Return the [X, Y] coordinate for the center point of the cell that contains the specified text.  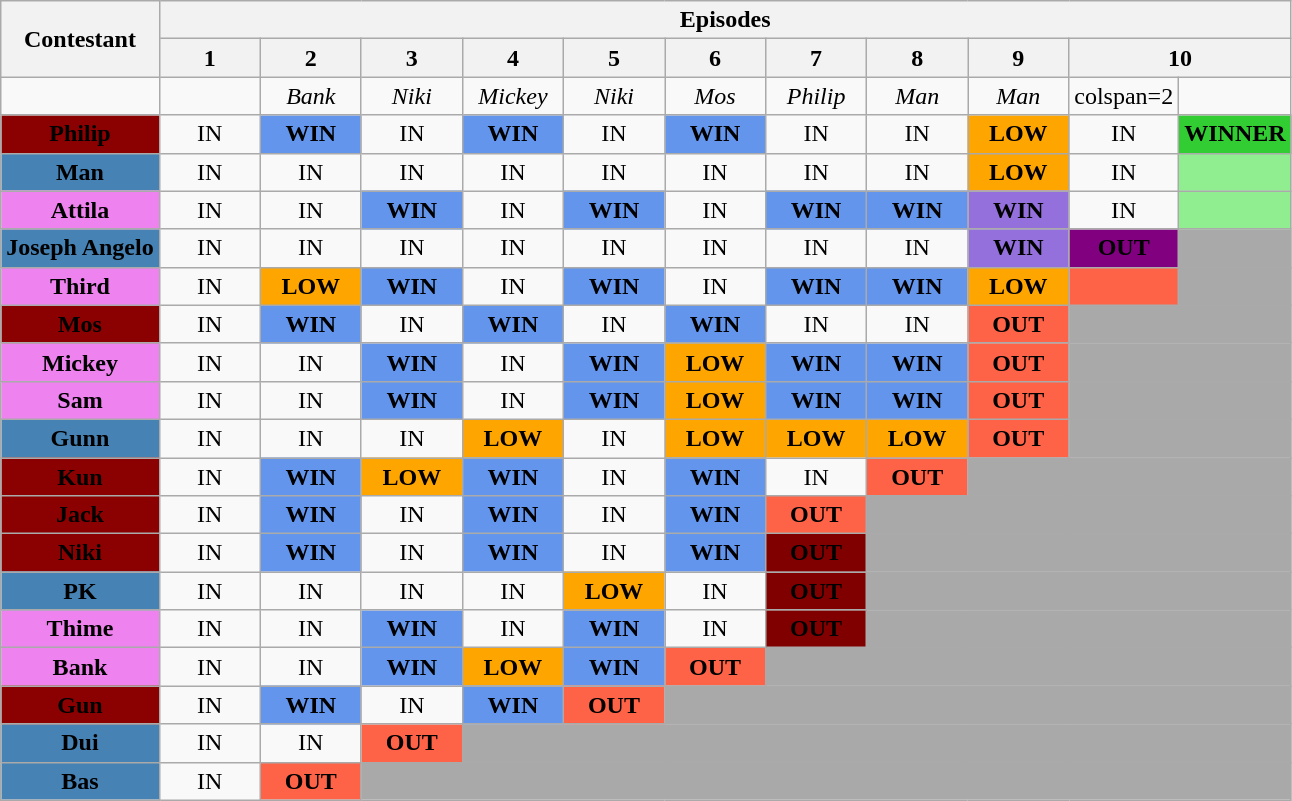
3 [412, 58]
4 [512, 58]
WINNER [1235, 134]
Gun [80, 705]
2 [310, 58]
Dui [80, 743]
Third [80, 286]
colspan=2 [1124, 96]
Attila [80, 210]
Gunn [80, 438]
PK [80, 591]
8 [918, 58]
Kun [80, 477]
9 [1018, 58]
10 [1180, 58]
7 [816, 58]
6 [714, 58]
1 [210, 58]
Joseph Angelo [80, 248]
Episodes [725, 20]
Contestant [80, 39]
Jack [80, 515]
5 [614, 58]
Thime [80, 629]
Bas [80, 781]
Sam [80, 400]
